Scan for the cell matching the given text and deliver its (X, Y) coordinate at center. 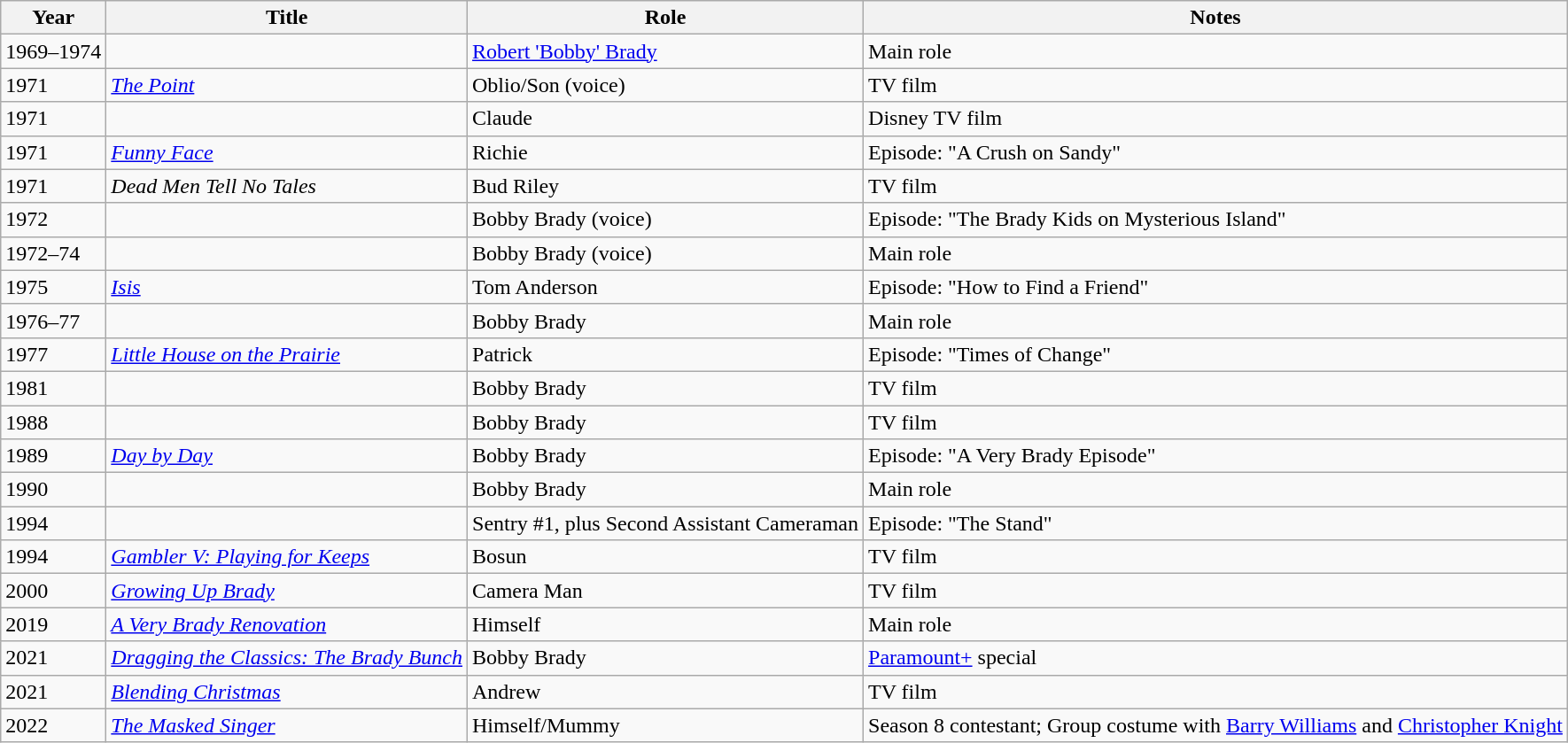
Season 8 contestant; Group costume with Barry Williams and Christopher Knight (1215, 725)
Camera Man (666, 591)
1976–77 (53, 321)
1972 (53, 220)
1988 (53, 422)
Title (287, 18)
1975 (53, 287)
Episode: "How to Find a Friend" (1215, 287)
1969–1974 (53, 51)
Dragging the Classics: The Brady Bunch (287, 658)
Growing Up Brady (287, 591)
Funny Face (287, 152)
The Point (287, 85)
Episode: "Times of Change" (1215, 354)
Claude (666, 119)
Bud Riley (666, 186)
A Very Brady Renovation (287, 624)
Notes (1215, 18)
Disney TV film (1215, 119)
Role (666, 18)
2019 (53, 624)
Gambler V: Playing for Keeps (287, 557)
1977 (53, 354)
1981 (53, 388)
Tom Anderson (666, 287)
1972–74 (53, 253)
Bosun (666, 557)
The Masked Singer (287, 725)
Paramount+ special (1215, 658)
Himself (666, 624)
Episode: "A Crush on Sandy" (1215, 152)
Little House on the Prairie (287, 354)
Patrick (666, 354)
Episode: "A Very Brady Episode" (1215, 456)
Dead Men Tell No Tales (287, 186)
Robert 'Bobby' Brady (666, 51)
Sentry #1, plus Second Assistant Cameraman (666, 523)
2000 (53, 591)
Episode: "The Stand" (1215, 523)
Isis (287, 287)
Day by Day (287, 456)
1990 (53, 490)
Oblio/Son (voice) (666, 85)
Himself/Mummy (666, 725)
1989 (53, 456)
Richie (666, 152)
2022 (53, 725)
Blending Christmas (287, 692)
Andrew (666, 692)
Year (53, 18)
Episode: "The Brady Kids on Mysterious Island" (1215, 220)
